Detect which cell encompasses the target text, then output its [x, y] center coordinate. 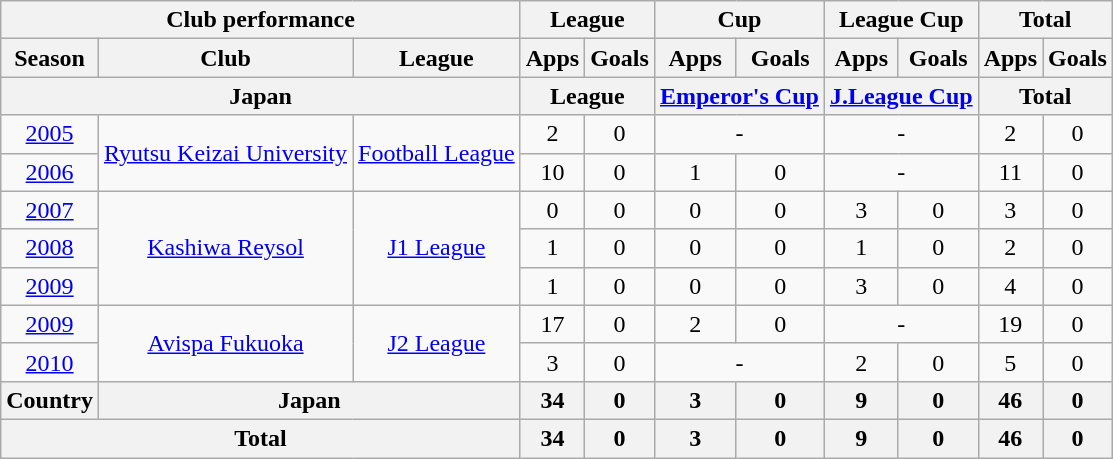
J1 League [437, 248]
2005 [50, 134]
17 [552, 324]
J.League Cup [901, 96]
Kashiwa Reysol [225, 248]
League Cup [901, 20]
2007 [50, 210]
Emperor's Cup [739, 96]
J2 League [437, 343]
Season [50, 58]
Cup [739, 20]
19 [1010, 324]
Club performance [260, 20]
Country [50, 400]
2008 [50, 248]
11 [1010, 172]
4 [1010, 286]
Ryutsu Keizai University [225, 153]
5 [1010, 362]
10 [552, 172]
2006 [50, 172]
Football League [437, 153]
Club [225, 58]
Avispa Fukuoka [225, 343]
2010 [50, 362]
